Search for the cell housing the specified text and yield its (X, Y) center coordinate. 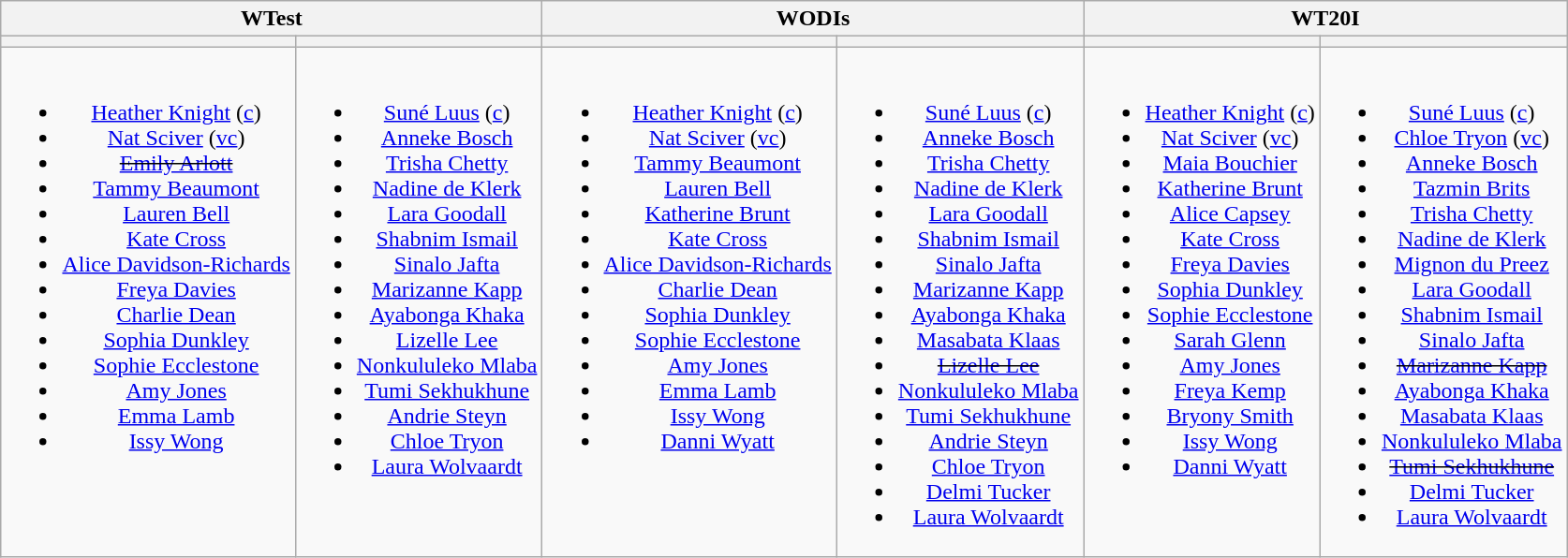
WTest (272, 19)
WODIs (813, 19)
WT20I (1325, 19)
